Extract the [X, Y] coordinate from the center of the cell holding the provided text.  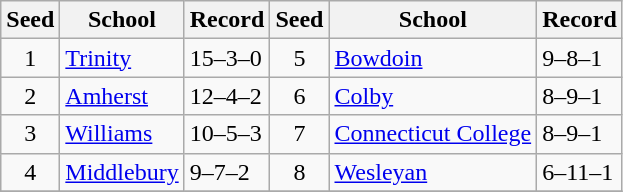
6 [300, 96]
Trinity [122, 58]
Colby [433, 96]
9–7–2 [227, 172]
10–5–3 [227, 134]
8 [300, 172]
Connecticut College [433, 134]
3 [30, 134]
2 [30, 96]
15–3–0 [227, 58]
9–8–1 [580, 58]
Middlebury [122, 172]
5 [300, 58]
6–11–1 [580, 172]
7 [300, 134]
1 [30, 58]
Wesleyan [433, 172]
Bowdoin [433, 58]
12–4–2 [227, 96]
Amherst [122, 96]
Williams [122, 134]
4 [30, 172]
